Provide the (X, Y) coordinate of the cell's center where the given text is located.  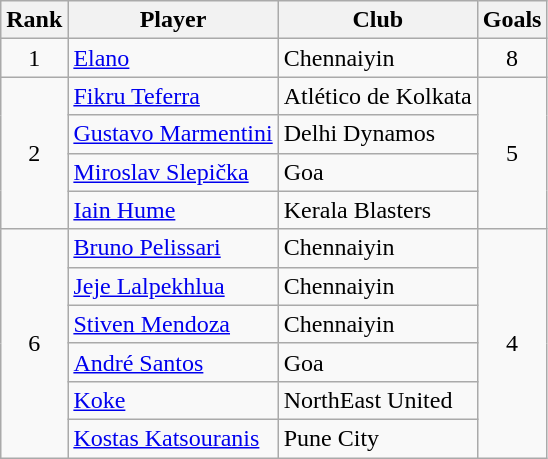
Kostas Katsouranis (173, 438)
Bruno Pelissari (173, 248)
Pune City (378, 438)
Delhi Dynamos (378, 134)
Miroslav Slepička (173, 172)
6 (34, 343)
2 (34, 153)
4 (512, 343)
Gustavo Marmentini (173, 134)
Jeje Lalpekhlua (173, 286)
Atlético de Kolkata (378, 96)
Elano (173, 58)
1 (34, 58)
Fikru Teferra (173, 96)
Club (378, 20)
Player (173, 20)
8 (512, 58)
Iain Hume (173, 210)
Rank (34, 20)
Koke (173, 400)
Kerala Blasters (378, 210)
5 (512, 153)
André Santos (173, 362)
Goals (512, 20)
Stiven Mendoza (173, 324)
NorthEast United (378, 400)
